Find where the given text appears and provide that cell's center as (X, Y) coordinate. 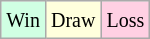
Loss (126, 20)
Win (24, 20)
Draw (72, 20)
